Scan for the cell matching the given text and deliver its (X, Y) coordinate at center. 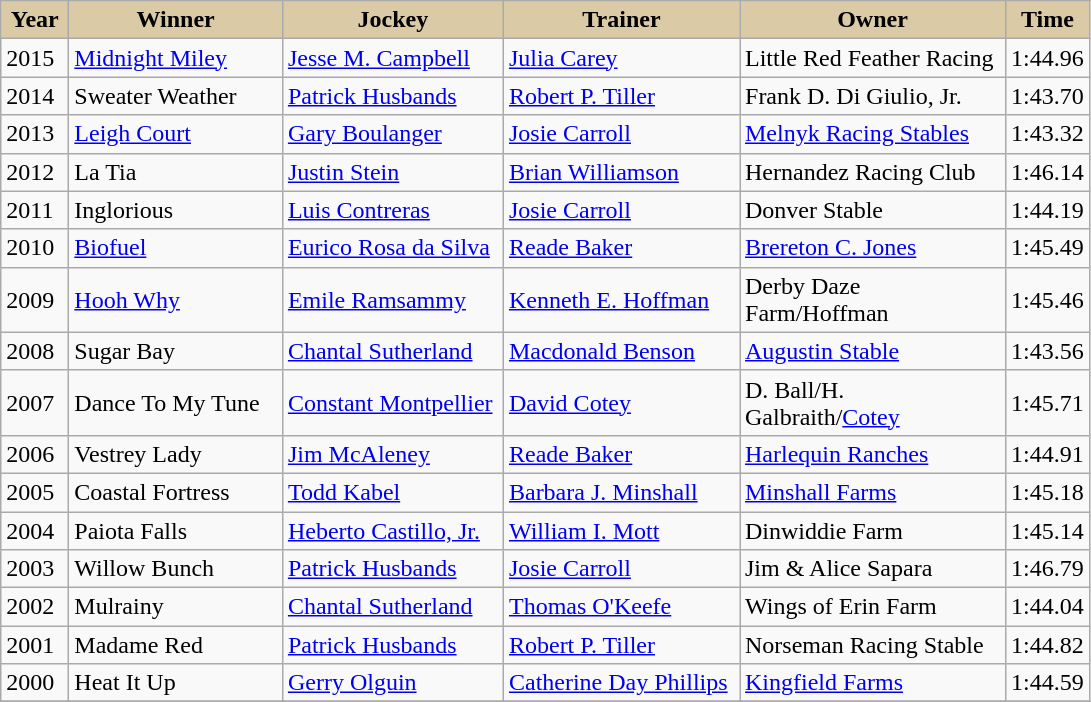
Hernandez Racing Club (873, 172)
Thomas O'Keefe (621, 607)
Sugar Bay (176, 351)
2005 (35, 492)
2009 (35, 300)
1:45.49 (1048, 248)
Winner (176, 20)
Willow Bunch (176, 569)
1:44.82 (1048, 645)
1:46.14 (1048, 172)
1:43.70 (1048, 96)
Paiota Falls (176, 531)
Heat It Up (176, 683)
Jockey (392, 20)
2012 (35, 172)
Vestrey Lady (176, 454)
2013 (35, 134)
1:44.91 (1048, 454)
La Tia (176, 172)
Midnight Miley (176, 58)
1:45.14 (1048, 531)
Gerry Olguin (392, 683)
Emile Ramsammy (392, 300)
Dinwiddie Farm (873, 531)
Kenneth E. Hoffman (621, 300)
Barbara J. Minshall (621, 492)
Catherine Day Phillips (621, 683)
1:46.79 (1048, 569)
1:45.71 (1048, 402)
Harlequin Ranches (873, 454)
Todd Kabel (392, 492)
Justin Stein (392, 172)
Gary Boulanger (392, 134)
Minshall Farms (873, 492)
Trainer (621, 20)
Eurico Rosa da Silva (392, 248)
Biofuel (176, 248)
Derby Daze Farm/Hoffman (873, 300)
1:44.19 (1048, 210)
Jesse M. Campbell (392, 58)
Brian Williamson (621, 172)
Wings of Erin Farm (873, 607)
Donver Stable (873, 210)
David Cotey (621, 402)
1:45.18 (1048, 492)
Frank D. Di Giulio, Jr. (873, 96)
Norseman Racing Stable (873, 645)
2003 (35, 569)
Inglorious (176, 210)
2006 (35, 454)
Owner (873, 20)
1:45.46 (1048, 300)
Constant Montpellier (392, 402)
Augustin Stable (873, 351)
1:43.32 (1048, 134)
Julia Carey (621, 58)
D. Ball/H. Galbraith/Cotey (873, 402)
Brereton C. Jones (873, 248)
2007 (35, 402)
Little Red Feather Racing (873, 58)
1:44.04 (1048, 607)
Leigh Court (176, 134)
Heberto Castillo, Jr. (392, 531)
1:44.59 (1048, 683)
2011 (35, 210)
1:44.96 (1048, 58)
2002 (35, 607)
2014 (35, 96)
Sweater Weather (176, 96)
Mulrainy (176, 607)
Macdonald Benson (621, 351)
2008 (35, 351)
Jim McAleney (392, 454)
2010 (35, 248)
Coastal Fortress (176, 492)
2000 (35, 683)
2004 (35, 531)
Jim & Alice Sapara (873, 569)
Time (1048, 20)
Melnyk Racing Stables (873, 134)
Luis Contreras (392, 210)
2015 (35, 58)
1:43.56 (1048, 351)
2001 (35, 645)
Madame Red (176, 645)
Hooh Why (176, 300)
Dance To My Tune (176, 402)
Kingfield Farms (873, 683)
Year (35, 20)
William I. Mott (621, 531)
